Pinpoint the cell where the given text exists, returning its (x, y) midpoint coordinate. 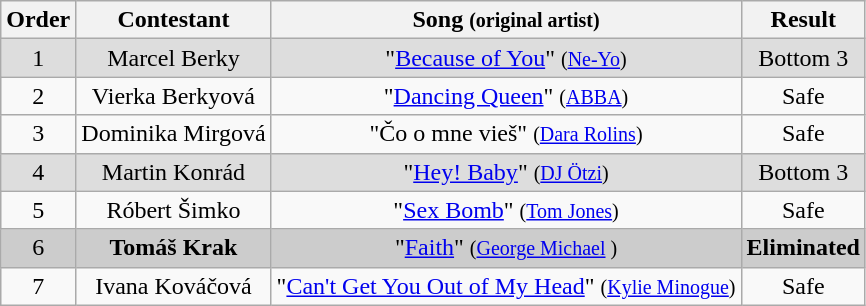
Marcel Berky (174, 58)
Vierka Berkyová (174, 96)
"Faith" (George Michael ) (506, 248)
Song (original artist) (506, 20)
7 (38, 286)
Order (38, 20)
"Hey! Baby" (DJ Ötzi) (506, 172)
3 (38, 134)
Róbert Šimko (174, 210)
6 (38, 248)
"Dancing Queen" (ABBA) (506, 96)
5 (38, 210)
Dominika Mirgová (174, 134)
Martin Konrád (174, 172)
"Sex Bomb" (Tom Jones) (506, 210)
Contestant (174, 20)
"Čo o mne vieš" (Dara Rolins) (506, 134)
1 (38, 58)
Result (803, 20)
Tomáš Krak (174, 248)
"Because of You" (Ne-Yo) (506, 58)
"Can't Get You Out of My Head" (Kylie Minogue) (506, 286)
Ivana Kováčová (174, 286)
Eliminated (803, 248)
2 (38, 96)
4 (38, 172)
